Scan for the cell matching the given text and deliver its [x, y] coordinate at center. 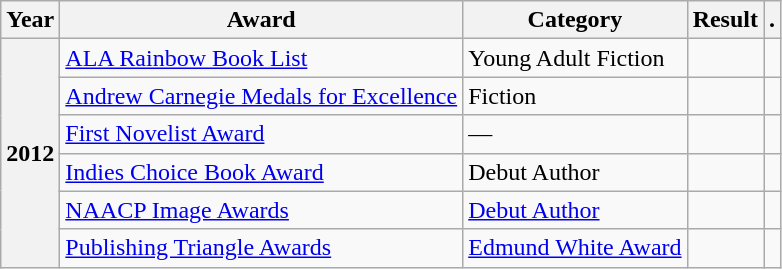
ALA Rainbow Book List [262, 58]
Indies Choice Book Award [262, 172]
Young Adult Fiction [575, 58]
NAACP Image Awards [262, 210]
Category [575, 20]
Fiction [575, 96]
— [575, 134]
Publishing Triangle Awards [262, 248]
Edmund White Award [575, 248]
First Novelist Award [262, 134]
. [772, 20]
Award [262, 20]
Andrew Carnegie Medals for Excellence [262, 96]
2012 [30, 153]
Result [725, 20]
Year [30, 20]
